From the cell containing the given text, extract its center point as [X, Y] coordinate. 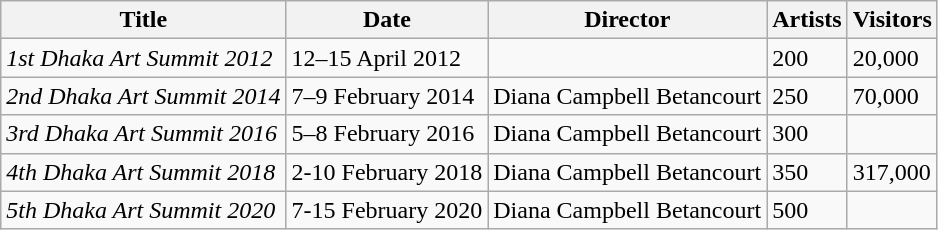
317,000 [892, 172]
300 [807, 134]
Date [387, 20]
Director [628, 20]
1st Dhaka Art Summit 2012 [144, 58]
350 [807, 172]
5–8 February 2016 [387, 134]
7-15 February 2020 [387, 210]
Artists [807, 20]
7–9 February 2014 [387, 96]
5th Dhaka Art Summit 2020 [144, 210]
2-10 February 2018 [387, 172]
Visitors [892, 20]
500 [807, 210]
4th Dhaka Art Summit 2018 [144, 172]
250 [807, 96]
2nd Dhaka Art Summit 2014 [144, 96]
12–15 April 2012 [387, 58]
70,000 [892, 96]
200 [807, 58]
20,000 [892, 58]
3rd Dhaka Art Summit 2016 [144, 134]
Title [144, 20]
